Pinpoint the cell where the given text exists, returning its [x, y] midpoint coordinate. 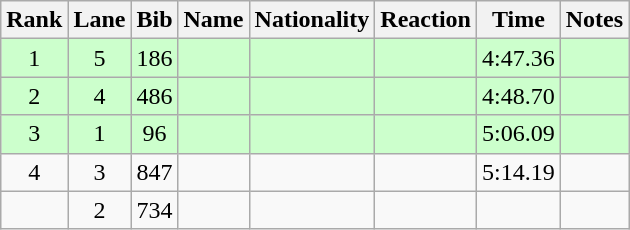
5 [100, 58]
Notes [594, 20]
5:06.09 [519, 134]
847 [154, 172]
96 [154, 134]
Name [214, 20]
734 [154, 210]
5:14.19 [519, 172]
186 [154, 58]
Reaction [426, 20]
4:47.36 [519, 58]
Nationality [312, 20]
4:48.70 [519, 96]
Lane [100, 20]
Bib [154, 20]
Rank [34, 20]
Time [519, 20]
486 [154, 96]
